Locate the cell with the specified text and output its (X, Y) center coordinate. 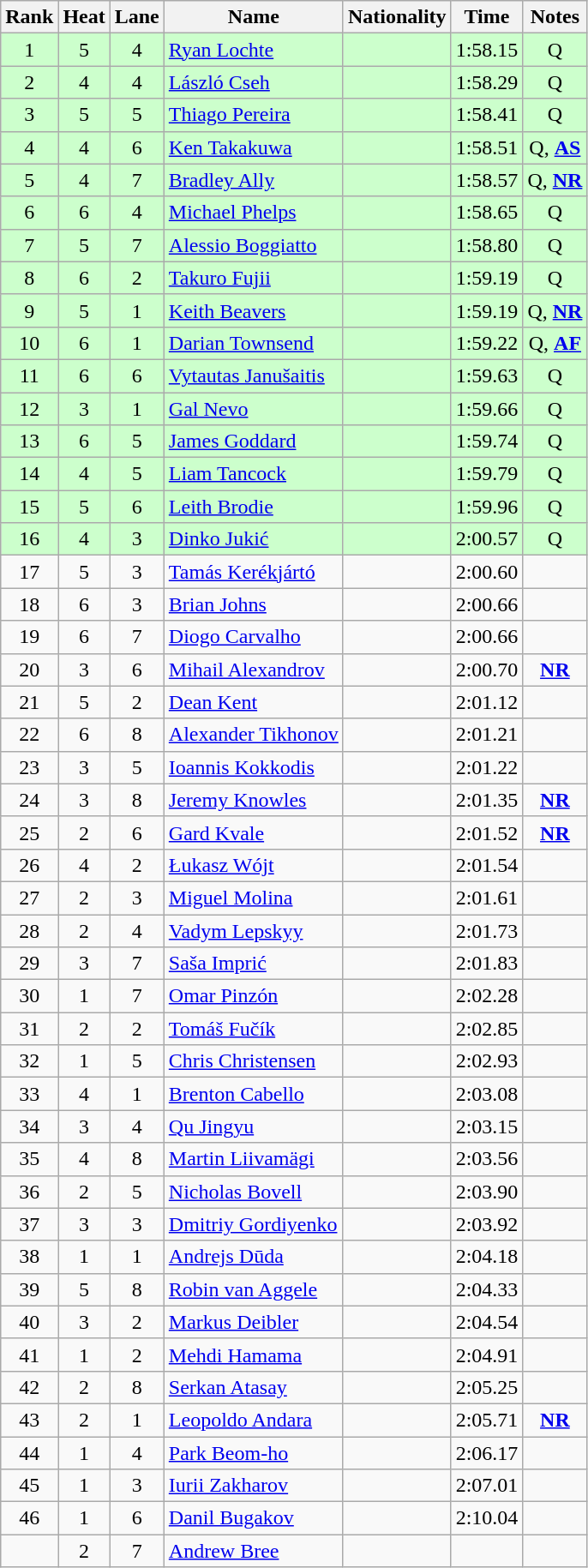
1:58.41 (487, 115)
2:01.73 (487, 930)
2:01.61 (487, 898)
29 (29, 964)
28 (29, 930)
11 (29, 375)
38 (29, 1257)
Liam Tancock (254, 474)
Alexander Tikhonov (254, 735)
35 (29, 1159)
2:06.17 (487, 1453)
34 (29, 1126)
Qu Jingyu (254, 1126)
Gard Kvale (254, 832)
10 (29, 343)
1:59.63 (487, 375)
Ryan Lochte (254, 50)
Brian Johns (254, 604)
Name (254, 17)
33 (29, 1094)
Takuro Fujii (254, 278)
2:00.60 (487, 572)
2:04.54 (487, 1322)
Notes (555, 17)
Robin van Aggele (254, 1289)
Łukasz Wójt (254, 865)
16 (29, 539)
19 (29, 637)
Andrew Bree (254, 1551)
Iurii Zakharov (254, 1486)
Time (487, 17)
Heat (84, 17)
2:01.52 (487, 832)
Tomáš Fučík (254, 1029)
Jeremy Knowles (254, 800)
26 (29, 865)
Chris Christensen (254, 1061)
31 (29, 1029)
2:04.91 (487, 1355)
1:59.96 (487, 507)
42 (29, 1387)
Saša Imprić (254, 964)
12 (29, 409)
2:05.25 (487, 1387)
Gal Nevo (254, 409)
21 (29, 702)
Danil Bugakov (254, 1518)
2:02.28 (487, 996)
Mehdi Hamama (254, 1355)
Martin Liivamägi (254, 1159)
14 (29, 474)
Lane (137, 17)
41 (29, 1355)
Bradley Ally (254, 180)
9 (29, 310)
Vytautas Janušaitis (254, 375)
20 (29, 670)
Q, AF (555, 343)
40 (29, 1322)
2:04.18 (487, 1257)
2:00.70 (487, 670)
2:03.15 (487, 1126)
Thiago Pereira (254, 115)
2:03.92 (487, 1224)
22 (29, 735)
Leith Brodie (254, 507)
2:03.08 (487, 1094)
Markus Deibler (254, 1322)
24 (29, 800)
36 (29, 1192)
13 (29, 442)
2:03.90 (487, 1192)
Dmitriy Gordiyenko (254, 1224)
Diogo Carvalho (254, 637)
Rank (29, 17)
2:00.57 (487, 539)
Brenton Cabello (254, 1094)
Dean Kent (254, 702)
2:07.01 (487, 1486)
2:01.12 (487, 702)
2:02.93 (487, 1061)
2:02.85 (487, 1029)
Nicholas Bovell (254, 1192)
Keith Beavers (254, 310)
Andrejs Dūda (254, 1257)
2:04.33 (487, 1289)
2:01.21 (487, 735)
1:58.80 (487, 245)
2:10.04 (487, 1518)
László Cseh (254, 82)
Omar Pinzón (254, 996)
37 (29, 1224)
1:59.79 (487, 474)
18 (29, 604)
Ken Takakuwa (254, 147)
Ioannis Kokkodis (254, 767)
Dinko Jukić (254, 539)
Tamás Kerékjártó (254, 572)
Miguel Molina (254, 898)
39 (29, 1289)
Leopoldo Andara (254, 1420)
Michael Phelps (254, 213)
James Goddard (254, 442)
1:58.29 (487, 82)
2:05.71 (487, 1420)
1:59.66 (487, 409)
1:59.22 (487, 343)
Vadym Lepskyy (254, 930)
43 (29, 1420)
1:58.65 (487, 213)
30 (29, 996)
44 (29, 1453)
27 (29, 898)
25 (29, 832)
Q, AS (555, 147)
1:59.74 (487, 442)
Darian Townsend (254, 343)
Park Beom-ho (254, 1453)
2:01.83 (487, 964)
1:58.57 (487, 180)
Alessio Boggiatto (254, 245)
1:58.15 (487, 50)
46 (29, 1518)
17 (29, 572)
23 (29, 767)
Mihail Alexandrov (254, 670)
15 (29, 507)
2:01.22 (487, 767)
1:58.51 (487, 147)
Serkan Atasay (254, 1387)
Nationality (397, 17)
2:01.54 (487, 865)
2:01.35 (487, 800)
45 (29, 1486)
32 (29, 1061)
2:03.56 (487, 1159)
